Search for the cell housing the specified text and yield its (X, Y) center coordinate. 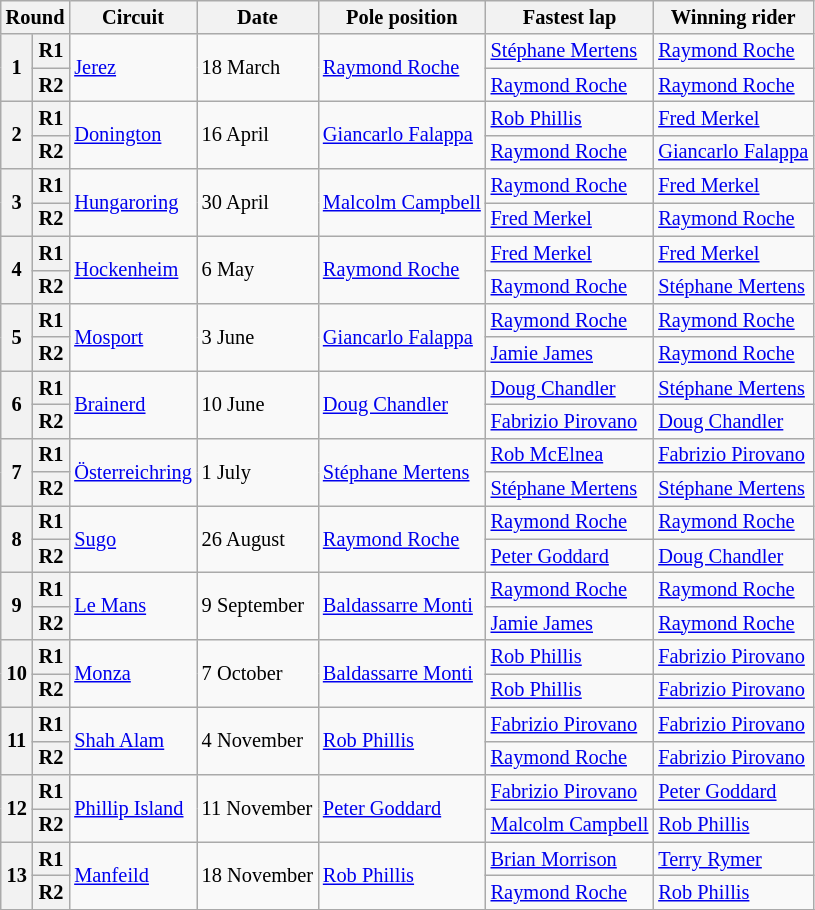
5 (17, 336)
4 (17, 270)
16 April (258, 134)
Hockenheim (132, 270)
1 July (258, 472)
Donington (132, 134)
7 October (258, 674)
Manfeild (132, 876)
Winning rider (733, 17)
Date (258, 17)
26 August (258, 538)
30 April (258, 202)
10 (17, 674)
4 November (258, 740)
Fastest lap (570, 17)
Le Mans (132, 606)
Shah Alam (132, 740)
9 (17, 606)
11 November (258, 808)
12 (17, 808)
Brainerd (132, 404)
7 (17, 472)
Monza (132, 674)
3 (17, 202)
10 June (258, 404)
Pole position (402, 17)
Rob McElnea (570, 455)
Sugo (132, 538)
Jerez (132, 68)
18 November (258, 876)
Österreichring (132, 472)
Brian Morrison (570, 859)
Round (36, 17)
2 (17, 134)
Hungaroring (132, 202)
Phillip Island (132, 808)
1 (17, 68)
18 March (258, 68)
Mosport (132, 336)
6 May (258, 270)
3 June (258, 336)
Terry Rymer (733, 859)
8 (17, 538)
Circuit (132, 17)
13 (17, 876)
6 (17, 404)
9 September (258, 606)
11 (17, 740)
